Return [x, y] of the center of cell containing provided text 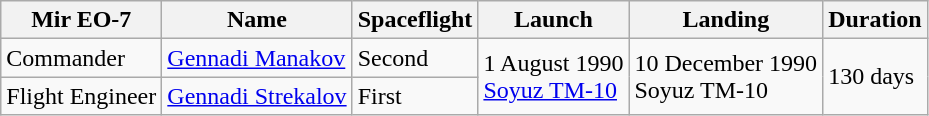
Commander [82, 58]
First [415, 96]
Mir EO-7 [82, 20]
130 days [875, 77]
Second [415, 58]
Duration [875, 20]
Gennadi Strekalov [257, 96]
10 December 1990 Soyuz TM-10 [726, 77]
Name [257, 20]
Gennadi Manakov [257, 58]
Spaceflight [415, 20]
Landing [726, 20]
Launch [554, 20]
1 August 1990 Soyuz TM-10 [554, 77]
Flight Engineer [82, 96]
